Provide the [x, y] coordinate of the cell's center where the given text is located.  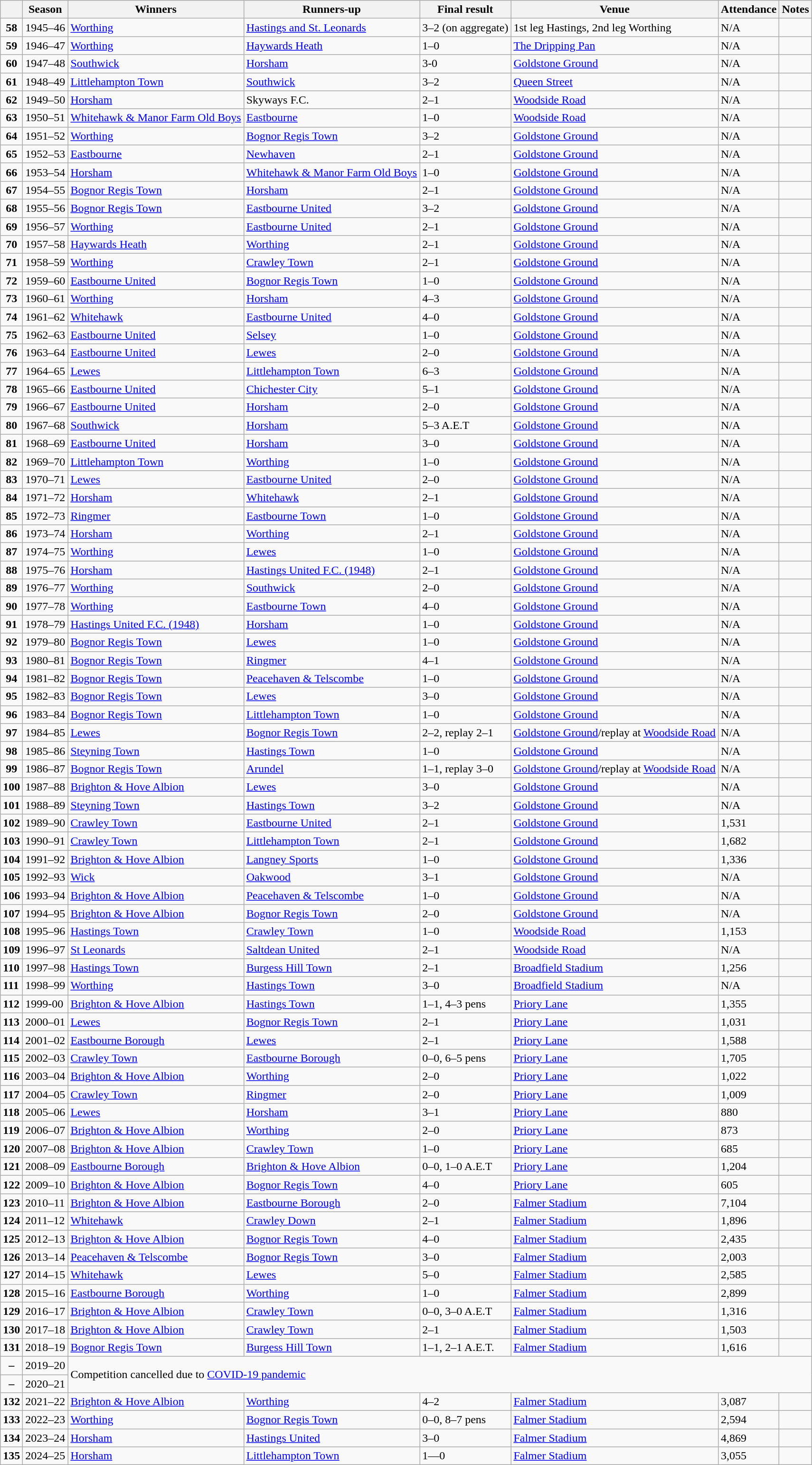
62 [11, 100]
1974–75 [46, 552]
1996–97 [46, 950]
76 [11, 353]
880 [749, 1113]
Attendance [749, 10]
Final result [465, 10]
0–0, 1–0 A.E.T [465, 1167]
1967–68 [46, 425]
2024–25 [46, 1456]
2012–13 [46, 1239]
2008–09 [46, 1167]
1961–62 [46, 317]
83 [11, 479]
104 [11, 859]
Venue [614, 10]
1987–88 [46, 787]
72 [11, 281]
0–0, 3–0 A.E.T [465, 1311]
4–3 [465, 299]
0–0, 8–7 pens [465, 1420]
Notes [795, 10]
1964–65 [46, 371]
131 [11, 1347]
1,336 [749, 859]
Selsey [331, 335]
1949–50 [46, 100]
Wick [156, 877]
1995–96 [46, 932]
1973–74 [46, 534]
87 [11, 552]
1,204 [749, 1167]
2,585 [749, 1275]
2019–20 [46, 1365]
1–1, 2–1 A.E.T. [465, 1347]
Newhaven [331, 154]
93 [11, 660]
101 [11, 805]
2017–18 [46, 1329]
111 [11, 986]
1980–81 [46, 660]
2,594 [749, 1420]
2,003 [749, 1257]
2021–22 [46, 1402]
2003–04 [46, 1076]
78 [11, 389]
1966–67 [46, 407]
122 [11, 1185]
Runners-up [331, 10]
58 [11, 28]
605 [749, 1185]
1,503 [749, 1329]
6–3 [465, 371]
123 [11, 1203]
Saltdean United [331, 950]
2001–02 [46, 1040]
1975–76 [46, 570]
95 [11, 696]
85 [11, 515]
1945–46 [46, 28]
69 [11, 227]
3-0 [465, 64]
134 [11, 1438]
1,682 [749, 841]
117 [11, 1094]
2004–05 [46, 1094]
Winners [156, 10]
61 [11, 82]
2,899 [749, 1293]
Chichester City [331, 389]
1985–86 [46, 751]
1972–73 [46, 515]
121 [11, 1167]
1993–94 [46, 895]
1,256 [749, 968]
65 [11, 154]
7,104 [749, 1203]
3,087 [749, 1402]
2–2, replay 2–1 [465, 732]
119 [11, 1131]
68 [11, 208]
Oakwood [331, 877]
1953–54 [46, 172]
113 [11, 1022]
1997–98 [46, 968]
Hastings United [331, 1438]
1989–90 [46, 823]
77 [11, 371]
94 [11, 678]
Arundel [331, 769]
100 [11, 787]
1982–83 [46, 696]
129 [11, 1311]
1952–53 [46, 154]
1965–66 [46, 389]
116 [11, 1076]
126 [11, 1257]
4,869 [749, 1438]
2000–01 [46, 1022]
96 [11, 714]
115 [11, 1058]
Hastings and St. Leonards [331, 28]
67 [11, 190]
1983–84 [46, 714]
133 [11, 1420]
110 [11, 968]
0–0, 6–5 pens [465, 1058]
1948–49 [46, 82]
St Leonards [156, 950]
59 [11, 46]
2002–03 [46, 1058]
2011–12 [46, 1221]
1950–51 [46, 118]
873 [749, 1131]
2010–11 [46, 1203]
106 [11, 895]
2007–08 [46, 1149]
5–1 [465, 389]
Crawley Down [331, 1221]
88 [11, 570]
5–0 [465, 1275]
1986–87 [46, 769]
1978–79 [46, 624]
91 [11, 624]
2009–10 [46, 1185]
4–2 [465, 1402]
Season [46, 10]
2014–15 [46, 1275]
1947–48 [46, 64]
105 [11, 877]
1,588 [749, 1040]
125 [11, 1239]
1958–59 [46, 263]
92 [11, 642]
75 [11, 335]
1992–93 [46, 877]
Competition cancelled due to COVID-19 pandemic [440, 1374]
1962–63 [46, 335]
127 [11, 1275]
60 [11, 64]
1—0 [465, 1456]
112 [11, 1004]
130 [11, 1329]
107 [11, 913]
97 [11, 732]
1955–56 [46, 208]
63 [11, 118]
1–1, 4–3 pens [465, 1004]
2016–17 [46, 1311]
73 [11, 299]
79 [11, 407]
128 [11, 1293]
1977–78 [46, 606]
1971–72 [46, 497]
1956–57 [46, 227]
1968–69 [46, 443]
2020–21 [46, 1384]
1990–91 [46, 841]
1981–82 [46, 678]
Langney Sports [331, 859]
2,435 [749, 1239]
132 [11, 1402]
1946–47 [46, 46]
109 [11, 950]
1969–70 [46, 461]
1,531 [749, 823]
1–1, replay 3–0 [465, 769]
1979–80 [46, 642]
86 [11, 534]
98 [11, 751]
1,705 [749, 1058]
2023–24 [46, 1438]
1994–95 [46, 913]
1st leg Hastings, 2nd leg Worthing [614, 28]
Skyways F.C. [331, 100]
2013–14 [46, 1257]
5–3 A.E.T [465, 425]
1,896 [749, 1221]
1984–85 [46, 732]
2022–23 [46, 1420]
120 [11, 1149]
1970–71 [46, 479]
2006–07 [46, 1131]
1,316 [749, 1311]
2015–16 [46, 1293]
99 [11, 769]
1,031 [749, 1022]
114 [11, 1040]
1963–64 [46, 353]
84 [11, 497]
1,616 [749, 1347]
1998–99 [46, 986]
1999-00 [46, 1004]
2005–06 [46, 1113]
81 [11, 443]
124 [11, 1221]
80 [11, 425]
1959–60 [46, 281]
1951–52 [46, 136]
103 [11, 841]
1960–61 [46, 299]
90 [11, 606]
3–2 (on aggregate) [465, 28]
135 [11, 1456]
1954–55 [46, 190]
108 [11, 932]
3,055 [749, 1456]
89 [11, 588]
1,009 [749, 1094]
66 [11, 172]
1991–92 [46, 859]
1,355 [749, 1004]
71 [11, 263]
70 [11, 245]
1,153 [749, 932]
82 [11, 461]
102 [11, 823]
685 [749, 1149]
The Dripping Pan [614, 46]
2018–19 [46, 1347]
1988–89 [46, 805]
64 [11, 136]
4–1 [465, 660]
1957–58 [46, 245]
74 [11, 317]
1,022 [749, 1076]
118 [11, 1113]
1976–77 [46, 588]
Queen Street [614, 82]
